Return the (X, Y) coordinate for the center point of the cell that contains the specified text.  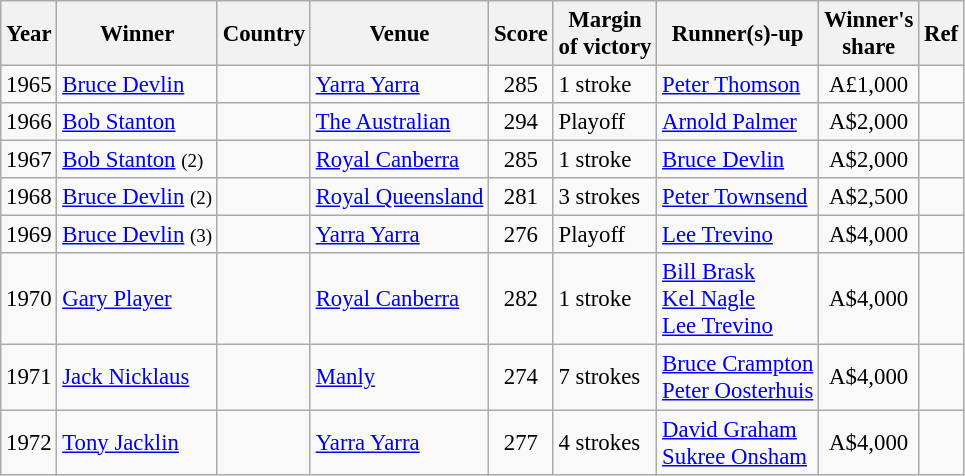
Runner(s)-up (738, 34)
Venue (399, 34)
Ref (942, 34)
Winner'sshare (869, 34)
A$2,500 (869, 197)
Country (264, 34)
Winner (138, 34)
David Graham Sukree Onsham (738, 442)
1971 (29, 378)
Gary Player (138, 300)
1970 (29, 300)
281 (522, 197)
1967 (29, 160)
Bob Stanton (2) (138, 160)
Score (522, 34)
A£1,000 (869, 85)
4 strokes (605, 442)
Bruce Devlin (2) (138, 197)
Bob Stanton (138, 122)
274 (522, 378)
1969 (29, 235)
Manly (399, 378)
1972 (29, 442)
7 strokes (605, 378)
Royal Queensland (399, 197)
Tony Jacklin (138, 442)
1968 (29, 197)
277 (522, 442)
276 (522, 235)
Arnold Palmer (738, 122)
Jack Nicklaus (138, 378)
Peter Thomson (738, 85)
3 strokes (605, 197)
Bill Brask Kel Nagle Lee Trevino (738, 300)
Marginof victory (605, 34)
Bruce Crampton Peter Oosterhuis (738, 378)
Lee Trevino (738, 235)
1965 (29, 85)
294 (522, 122)
Peter Townsend (738, 197)
Bruce Devlin (3) (138, 235)
1966 (29, 122)
The Australian (399, 122)
282 (522, 300)
Year (29, 34)
